For the text-containing cell, return its midpoint in [x, y] coordinate format. 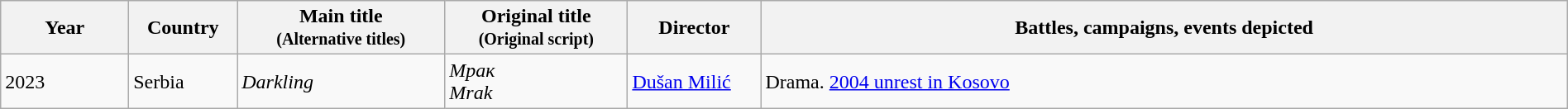
Drama. 2004 unrest in Kosovo [1164, 81]
Darkling [341, 81]
Serbia [184, 81]
Dušan Milić [695, 81]
Year [65, 28]
Director [695, 28]
Main title(Alternative titles) [341, 28]
Battles, campaigns, events depicted [1164, 28]
2023 [65, 81]
Original title(Original script) [536, 28]
МракMrak [536, 81]
Country [184, 28]
